Identify which cell holds the provided text, then report its (X, Y) central coordinate. 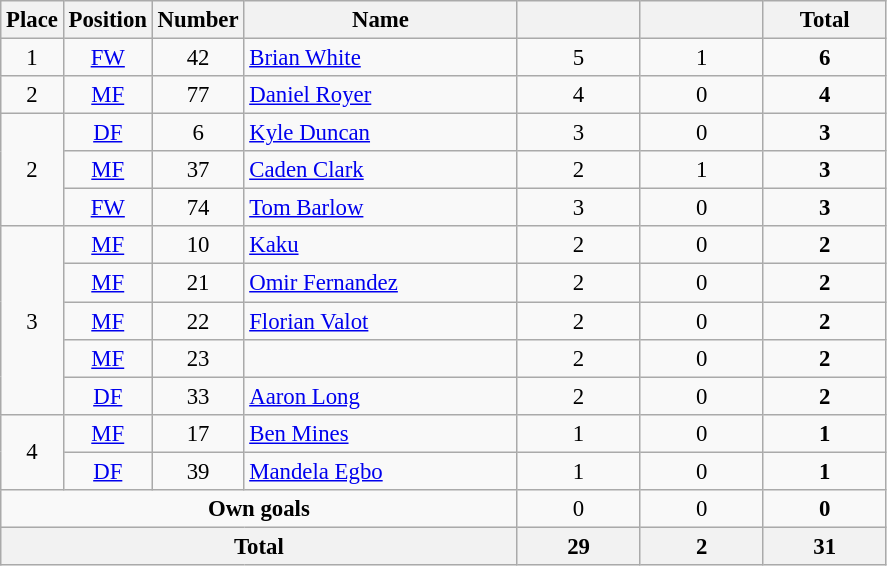
17 (198, 433)
Tom Barlow (380, 208)
Mandela Egbo (380, 471)
Place (32, 20)
Kyle Duncan (380, 133)
31 (824, 546)
21 (198, 283)
Florian Valot (380, 321)
Position (108, 20)
Kaku (380, 245)
74 (198, 208)
39 (198, 471)
37 (198, 170)
33 (198, 396)
42 (198, 58)
22 (198, 321)
Caden Clark (380, 170)
Daniel Royer (380, 95)
10 (198, 245)
Name (380, 20)
Number (198, 20)
29 (578, 546)
77 (198, 95)
Brian White (380, 58)
Own goals (259, 509)
Ben Mines (380, 433)
5 (578, 58)
Aaron Long (380, 396)
23 (198, 358)
Omir Fernandez (380, 283)
